Return (X, Y) of the center of cell containing provided text 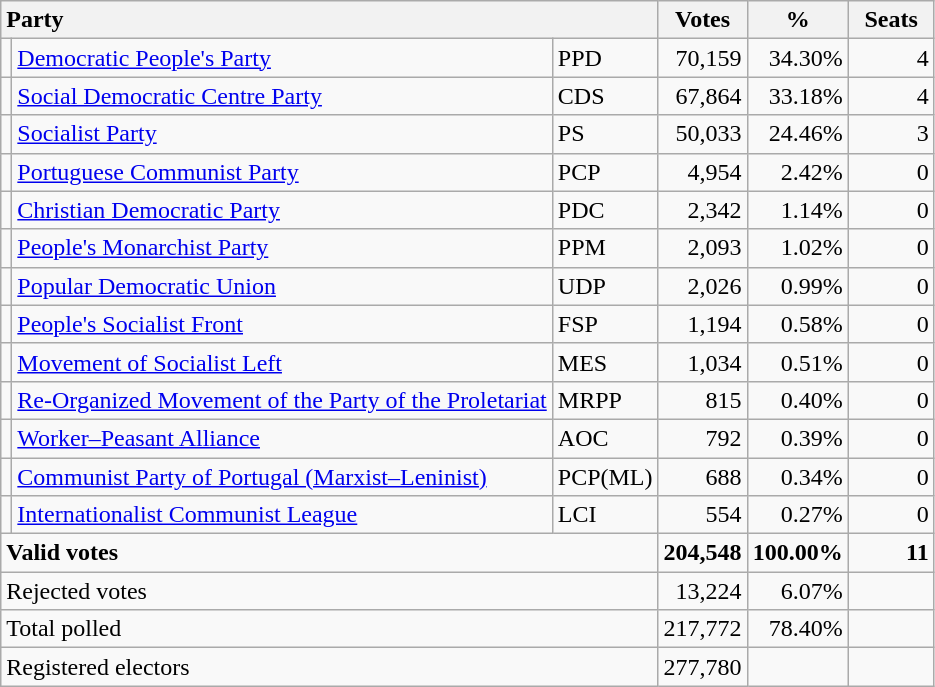
11 (891, 553)
2.42% (798, 172)
2,093 (702, 248)
PS (605, 134)
Movement of Socialist Left (282, 362)
Christian Democratic Party (282, 210)
0.51% (798, 362)
1,034 (702, 362)
Rejected votes (330, 591)
4,954 (702, 172)
277,780 (702, 667)
0.40% (798, 400)
Socialist Party (282, 134)
13,224 (702, 591)
Total polled (330, 629)
24.46% (798, 134)
MRPP (605, 400)
Re-Organized Movement of the Party of the Proletariat (282, 400)
Worker–Peasant Alliance (282, 438)
1.14% (798, 210)
CDS (605, 96)
0.99% (798, 286)
Democratic People's Party (282, 58)
AOC (605, 438)
PCP (605, 172)
204,548 (702, 553)
100.00% (798, 553)
PPD (605, 58)
1,194 (702, 324)
78.40% (798, 629)
33.18% (798, 96)
1.02% (798, 248)
0.58% (798, 324)
70,159 (702, 58)
0.34% (798, 477)
217,772 (702, 629)
% (798, 20)
0.27% (798, 515)
LCI (605, 515)
PDC (605, 210)
2,026 (702, 286)
2,342 (702, 210)
Votes (702, 20)
Valid votes (330, 553)
PCP(ML) (605, 477)
People's Monarchist Party (282, 248)
688 (702, 477)
Popular Democratic Union (282, 286)
Internationalist Communist League (282, 515)
FSP (605, 324)
815 (702, 400)
Registered electors (330, 667)
Social Democratic Centre Party (282, 96)
792 (702, 438)
554 (702, 515)
People's Socialist Front (282, 324)
0.39% (798, 438)
3 (891, 134)
Portuguese Communist Party (282, 172)
67,864 (702, 96)
Communist Party of Portugal (Marxist–Leninist) (282, 477)
MES (605, 362)
UDP (605, 286)
50,033 (702, 134)
34.30% (798, 58)
Party (330, 20)
6.07% (798, 591)
Seats (891, 20)
PPM (605, 248)
